Search for the cell housing the specified text and yield its (X, Y) center coordinate. 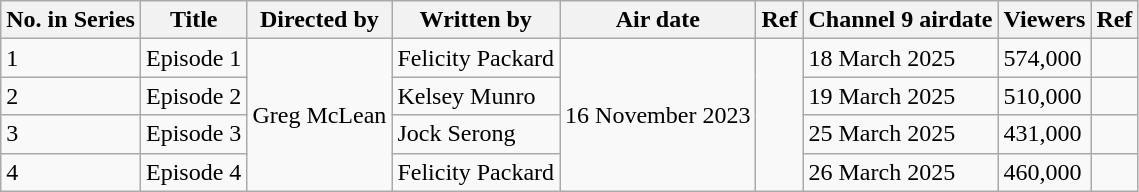
4 (71, 172)
2 (71, 96)
Episode 4 (193, 172)
26 March 2025 (900, 172)
Viewers (1044, 20)
431,000 (1044, 134)
Kelsey Munro (476, 96)
510,000 (1044, 96)
Title (193, 20)
25 March 2025 (900, 134)
Greg McLean (320, 115)
Directed by (320, 20)
No. in Series (71, 20)
Episode 1 (193, 58)
Jock Serong (476, 134)
Episode 3 (193, 134)
Episode 2 (193, 96)
1 (71, 58)
16 November 2023 (658, 115)
Air date (658, 20)
Written by (476, 20)
19 March 2025 (900, 96)
460,000 (1044, 172)
Channel 9 airdate (900, 20)
574,000 (1044, 58)
3 (71, 134)
18 March 2025 (900, 58)
